Find where the given text appears and provide that cell's center as (X, Y) coordinate. 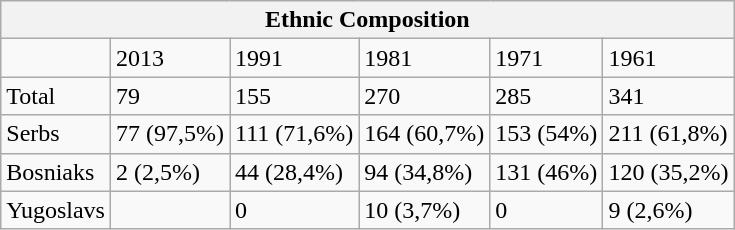
79 (170, 96)
44 (28,4%) (294, 172)
341 (668, 96)
111 (71,6%) (294, 134)
94 (34,8%) (424, 172)
120 (35,2%) (668, 172)
Yugoslavs (56, 210)
285 (546, 96)
Total (56, 96)
211 (61,8%) (668, 134)
164 (60,7%) (424, 134)
Ethnic Composition (368, 20)
270 (424, 96)
153 (54%) (546, 134)
Bosniaks (56, 172)
2 (2,5%) (170, 172)
1971 (546, 58)
10 (3,7%) (424, 210)
Serbs (56, 134)
1981 (424, 58)
155 (294, 96)
1991 (294, 58)
131 (46%) (546, 172)
2013 (170, 58)
77 (97,5%) (170, 134)
1961 (668, 58)
9 (2,6%) (668, 210)
